Return [x, y] of the center of cell containing provided text 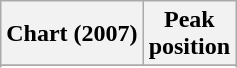
Chart (2007) [72, 34]
Peakposition [189, 34]
